From the cell containing the given text, extract its center point as (x, y) coordinate. 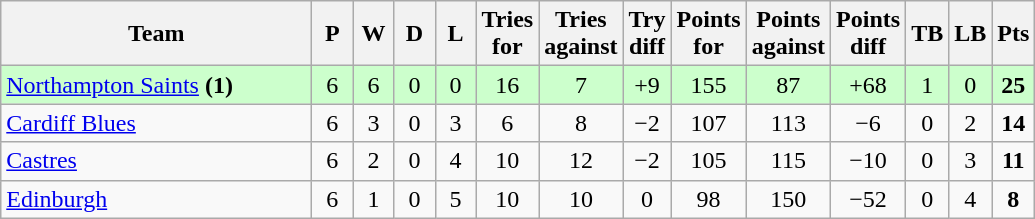
P (332, 34)
Cardiff Blues (156, 123)
5 (456, 199)
25 (1014, 85)
Edinburgh (156, 199)
Northampton Saints (1) (156, 85)
Points for (708, 34)
14 (1014, 123)
−52 (868, 199)
+68 (868, 85)
107 (708, 123)
105 (708, 161)
LB (970, 34)
L (456, 34)
7 (581, 85)
87 (788, 85)
Try diff (647, 34)
+9 (647, 85)
Tries against (581, 34)
Tries for (508, 34)
−10 (868, 161)
TB (928, 34)
Pts (1014, 34)
12 (581, 161)
−6 (868, 123)
Castres (156, 161)
155 (708, 85)
Points diff (868, 34)
16 (508, 85)
113 (788, 123)
D (414, 34)
150 (788, 199)
98 (708, 199)
115 (788, 161)
11 (1014, 161)
W (374, 34)
Team (156, 34)
Points against (788, 34)
